Identify which cell holds the provided text, then report its [x, y] central coordinate. 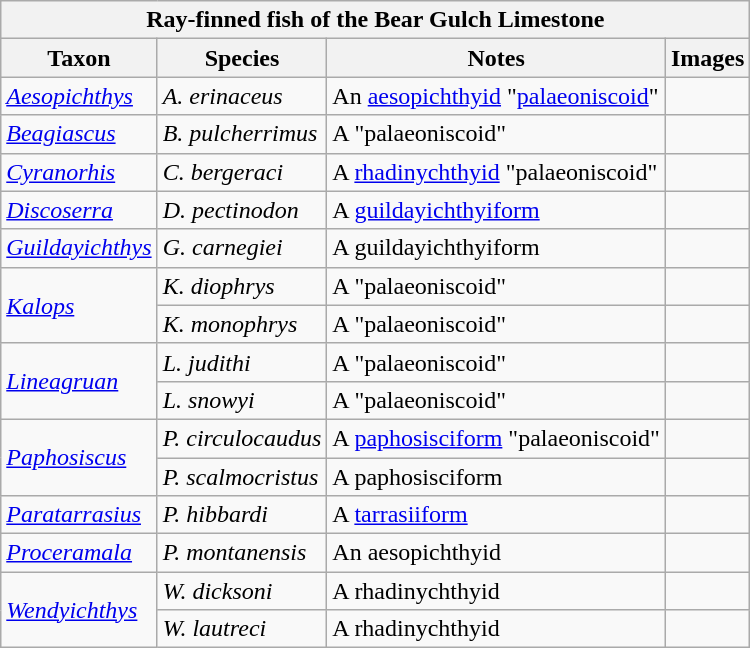
Wendyichthys [79, 610]
Beagiascus [79, 134]
A paphosisciform "palaeoniscoid" [496, 438]
A rhadinychthyid "palaeoniscoid" [496, 172]
Species [242, 58]
Kalops [79, 305]
Guildayichthys [79, 248]
An aesopichthyid [496, 553]
A tarrasiiform [496, 515]
Paratarrasius [79, 515]
L. judithi [242, 362]
K. diophrys [242, 286]
P. circulocaudus [242, 438]
Paphosiscus [79, 457]
Aesopichthys [79, 96]
Taxon [79, 58]
A. erinaceus [242, 96]
P. hibbardi [242, 515]
L. snowyi [242, 400]
Proceramala [79, 553]
B. pulcherrimus [242, 134]
W. dicksoni [242, 591]
P. montanensis [242, 553]
W. lautreci [242, 629]
Lineagruan [79, 381]
D. pectinodon [242, 210]
G. carnegiei [242, 248]
Notes [496, 58]
An aesopichthyid "palaeoniscoid" [496, 96]
Ray-finned fish of the Bear Gulch Limestone [376, 20]
Cyranorhis [79, 172]
Images [707, 58]
P. scalmocristus [242, 477]
C. bergeraci [242, 172]
A paphosisciform [496, 477]
K. monophrys [242, 324]
Discoserra [79, 210]
